Output the [x, y] coordinate of the center of the cell containing the given text.  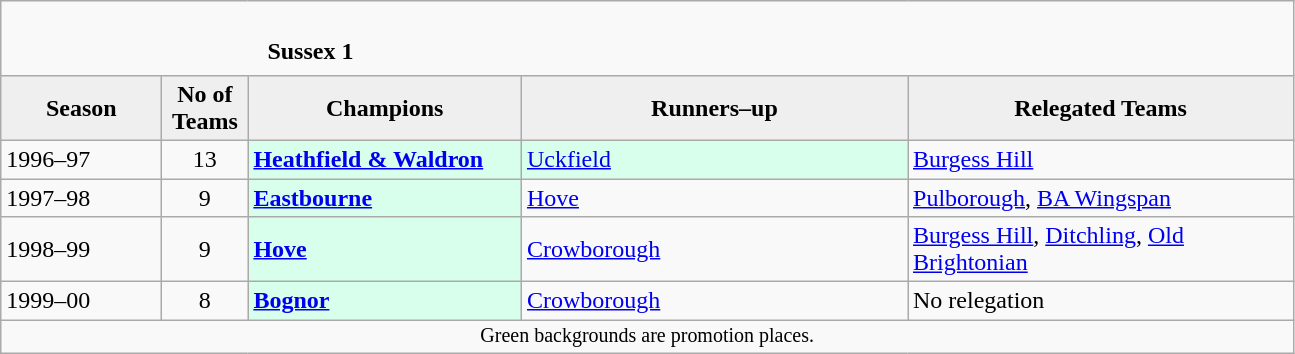
Runners–up [714, 108]
1997–98 [82, 197]
8 [205, 301]
1996–97 [82, 159]
1999–00 [82, 301]
Burgess Hill, Ditchling, Old Brightonian [1101, 250]
1998–99 [82, 250]
Eastbourne [385, 197]
Pulborough, BA Wingspan [1101, 197]
Relegated Teams [1101, 108]
Bognor [385, 301]
Uckfield [714, 159]
Season [82, 108]
Green backgrounds are promotion places. [648, 336]
No of Teams [205, 108]
No relegation [1101, 301]
Champions [385, 108]
Heathfield & Waldron [385, 159]
13 [205, 159]
Burgess Hill [1101, 159]
